From the cell containing the given text, extract its center point as [x, y] coordinate. 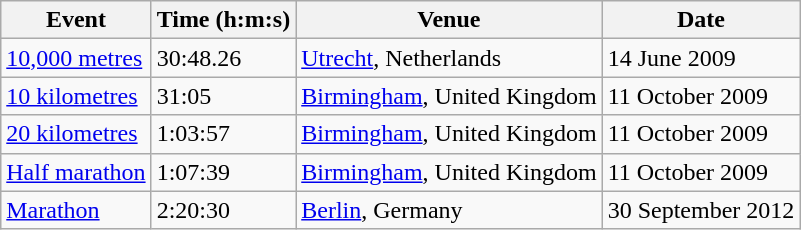
1:03:57 [224, 134]
31:05 [224, 96]
1:07:39 [224, 172]
Time (h:m:s) [224, 20]
Marathon [76, 210]
14 June 2009 [701, 58]
10 kilometres [76, 96]
30:48.26 [224, 58]
Half marathon [76, 172]
Date [701, 20]
30 September 2012 [701, 210]
Venue [449, 20]
10,000 metres [76, 58]
2:20:30 [224, 210]
Berlin, Germany [449, 210]
Event [76, 20]
20 kilometres [76, 134]
Utrecht, Netherlands [449, 58]
